Detect which cell encompasses the target text, then output its (x, y) center coordinate. 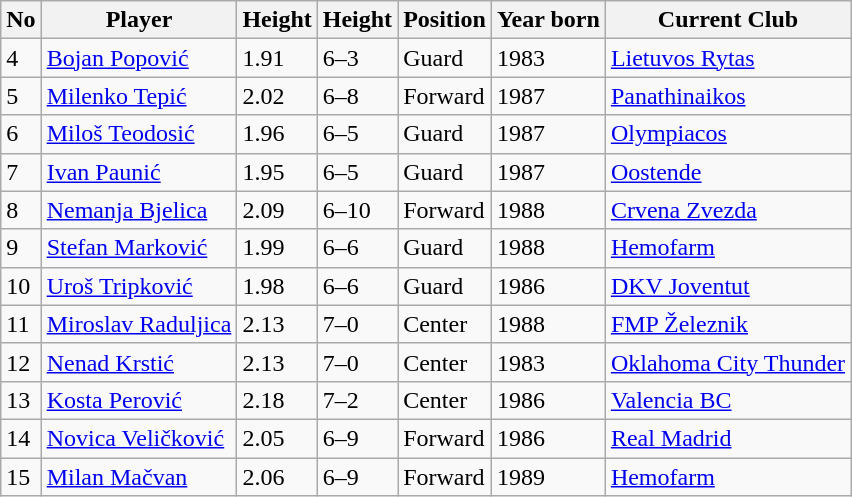
15 (21, 477)
4 (21, 58)
Lietuvos Rytas (728, 58)
6–3 (357, 58)
2.02 (277, 96)
1989 (548, 477)
1.95 (277, 172)
6–8 (357, 96)
Miroslav Raduljica (139, 324)
10 (21, 286)
Oostende (728, 172)
6–10 (357, 210)
Bojan Popović (139, 58)
9 (21, 248)
Milan Mačvan (139, 477)
Uroš Tripković (139, 286)
DKV Joventut (728, 286)
2.06 (277, 477)
Ivan Paunić (139, 172)
Position (445, 20)
13 (21, 400)
7 (21, 172)
1.99 (277, 248)
Valencia BC (728, 400)
11 (21, 324)
Real Madrid (728, 438)
5 (21, 96)
Novica Veličković (139, 438)
No (21, 20)
Nemanja Bjelica (139, 210)
Milenko Tepić (139, 96)
2.05 (277, 438)
Miloš Teodosić (139, 134)
Oklahoma City Thunder (728, 362)
12 (21, 362)
Nenad Krstić (139, 362)
Olympiacos (728, 134)
1.98 (277, 286)
2.09 (277, 210)
1.96 (277, 134)
6 (21, 134)
Current Club (728, 20)
Kosta Perović (139, 400)
1.91 (277, 58)
Stefan Marković (139, 248)
Year born (548, 20)
Panathinaikos (728, 96)
14 (21, 438)
Crvena Zvezda (728, 210)
7–2 (357, 400)
Player (139, 20)
8 (21, 210)
2.18 (277, 400)
FMP Železnik (728, 324)
